Detect which cell encompasses the target text, then output its [X, Y] center coordinate. 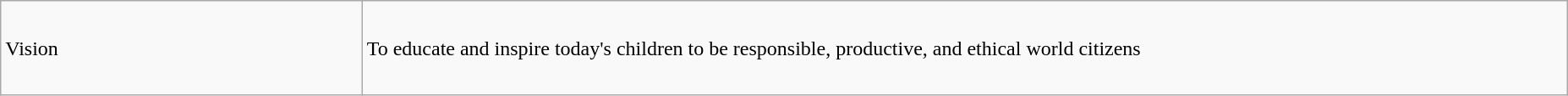
Vision [181, 48]
To educate and inspire today's children to be responsible, productive, and ethical world citizens [964, 48]
